Locate the cell with the specified text and output its (x, y) center coordinate. 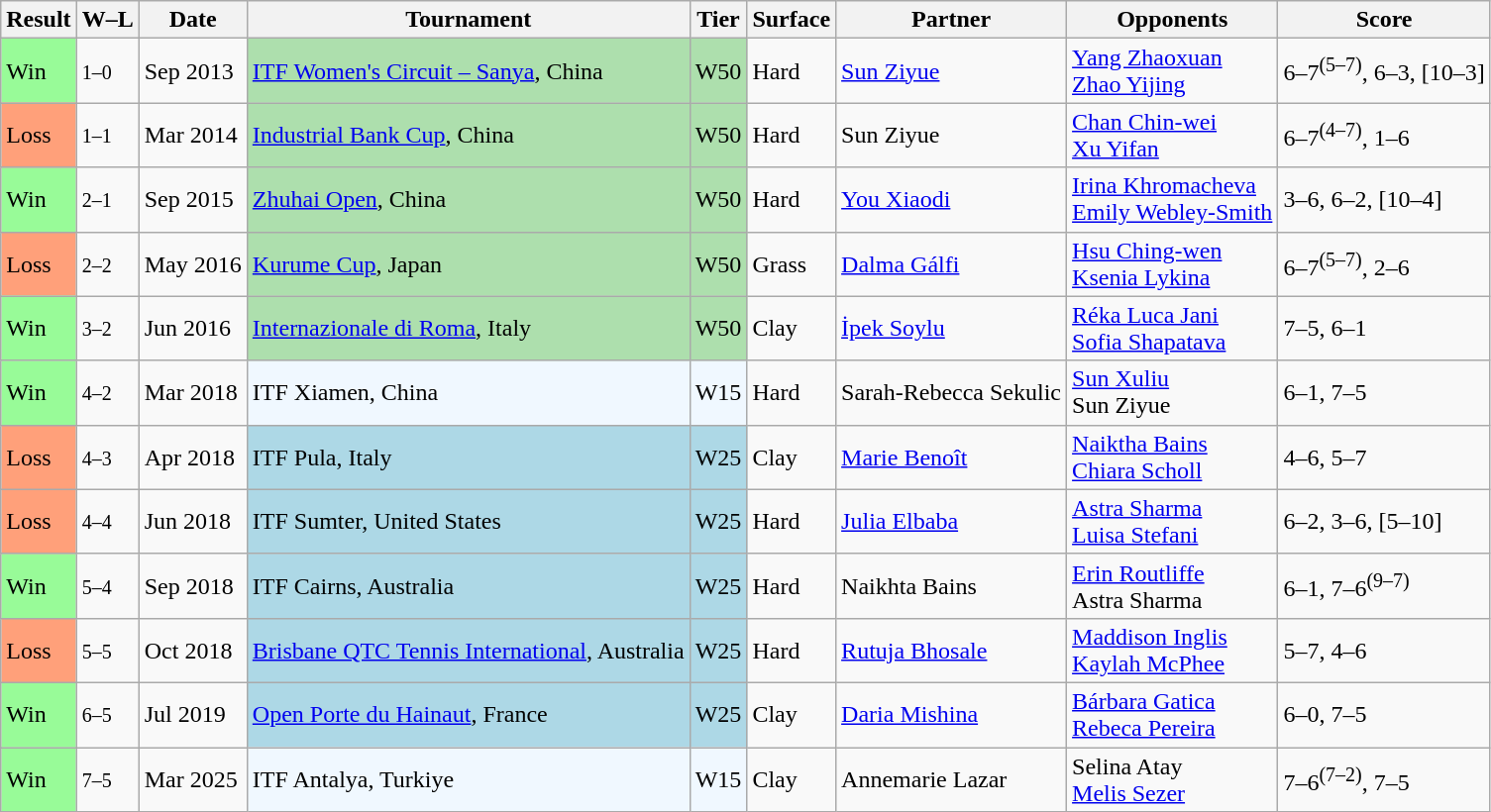
Zhuhai Open, China (468, 200)
Jul 2019 (192, 715)
Erin Routliffe Astra Sharma (1173, 586)
İpek Soylu (951, 329)
Mar 2018 (192, 392)
Kurume Cup, Japan (468, 263)
Sun Xuliu Sun Ziyue (1173, 392)
Grass (792, 263)
4–2 (107, 392)
Date (192, 20)
7–5, 6–1 (1384, 329)
Oct 2018 (192, 650)
Annemarie Lazar (951, 778)
6–5 (107, 715)
Selina Atay Melis Sezer (1173, 778)
4–6, 5–7 (1384, 457)
4–3 (107, 457)
3–2 (107, 329)
May 2016 (192, 263)
5–5 (107, 650)
Result (39, 20)
Apr 2018 (192, 457)
Industrial Bank Cup, China (468, 135)
Jun 2016 (192, 329)
Internazionale di Roma, Italy (468, 329)
Hsu Ching-wen Ksenia Lykina (1173, 263)
Astra Sharma Luisa Stefani (1173, 521)
Julia Elbaba (951, 521)
6–0, 7–5 (1384, 715)
ITF Antalya, Turkiye (468, 778)
Brisbane QTC Tennis International, Australia (468, 650)
Jun 2018 (192, 521)
ITF Xiamen, China (468, 392)
1–1 (107, 135)
Naiktha Bains Chiara Scholl (1173, 457)
Mar 2025 (192, 778)
6–2, 3–6, [5–10] (1384, 521)
Marie Benoît (951, 457)
Sep 2015 (192, 200)
3–6, 6–2, [10–4] (1384, 200)
6–1, 7–5 (1384, 392)
Rutuja Bhosale (951, 650)
ITF Sumter, United States (468, 521)
ITF Women's Circuit – Sanya, China (468, 71)
Bárbara Gatica Rebeca Pereira (1173, 715)
6–7(5–7), 6–3, [10–3] (1384, 71)
Naikhta Bains (951, 586)
Sep 2018 (192, 586)
W–L (107, 20)
5–4 (107, 586)
You Xiaodi (951, 200)
5–7, 4–6 (1384, 650)
7–5 (107, 778)
Open Porte du Hainaut, France (468, 715)
Tournament (468, 20)
Irina Khromacheva Emily Webley-Smith (1173, 200)
Yang Zhaoxuan Zhao Yijing (1173, 71)
6–7(5–7), 2–6 (1384, 263)
Maddison Inglis Kaylah McPhee (1173, 650)
Réka Luca Jani Sofia Shapatava (1173, 329)
6–7(4–7), 1–6 (1384, 135)
Daria Mishina (951, 715)
2–1 (107, 200)
4–4 (107, 521)
Chan Chin-wei Xu Yifan (1173, 135)
Tier (718, 20)
Opponents (1173, 20)
6–1, 7–6(9–7) (1384, 586)
Sep 2013 (192, 71)
Dalma Gálfi (951, 263)
2–2 (107, 263)
ITF Cairns, Australia (468, 586)
Surface (792, 20)
Mar 2014 (192, 135)
Sarah-Rebecca Sekulic (951, 392)
1–0 (107, 71)
ITF Pula, Italy (468, 457)
Score (1384, 20)
7–6(7–2), 7–5 (1384, 778)
Partner (951, 20)
